Determine the (X, Y) coordinate at the center of the cell enclosing the given text.  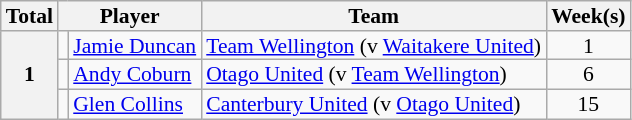
Team (374, 16)
Team Wellington (v Waitakere United) (374, 46)
Glen Collins (134, 105)
15 (588, 105)
Canterbury United (v Otago United) (374, 105)
Player (130, 16)
Andy Coburn (134, 75)
Week(s) (588, 16)
Total (30, 16)
Jamie Duncan (134, 46)
Otago United (v Team Wellington) (374, 75)
6 (588, 75)
